For the text-containing cell, return its midpoint in [x, y] coordinate format. 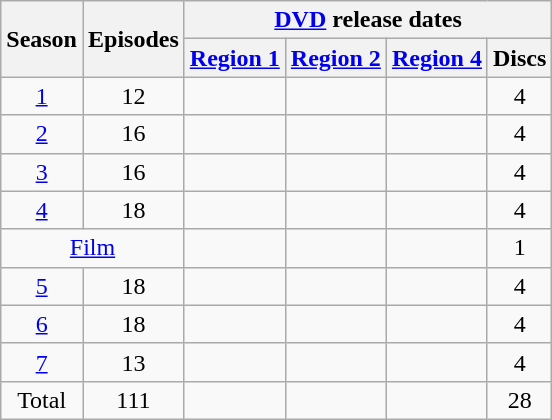
Film [93, 248]
Episodes [133, 39]
Region 1 [234, 58]
13 [133, 362]
Total [42, 400]
2 [42, 134]
Discs [519, 58]
6 [42, 324]
7 [42, 362]
12 [133, 96]
Region 2 [336, 58]
Region 4 [436, 58]
28 [519, 400]
Season [42, 39]
5 [42, 286]
DVD release dates [368, 20]
3 [42, 172]
111 [133, 400]
